Scan for the cell matching the given text and deliver its (x, y) coordinate at center. 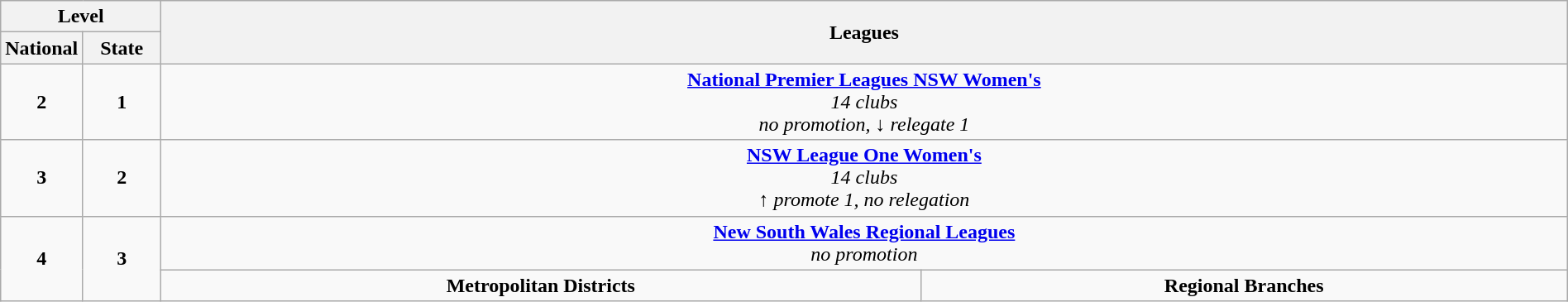
National (41, 48)
Level (81, 17)
NSW League One Women's14 clubs↑ promote 1, no relegation (865, 178)
Leagues (865, 32)
Regional Branches (1244, 285)
National Premier Leagues NSW Women's14 clubsno promotion, ↓ relegate 1 (865, 102)
State (122, 48)
1 (122, 102)
4 (41, 258)
Metropolitan Districts (541, 285)
New South Wales Regional Leaguesno promotion (865, 243)
